Determine the [X, Y] coordinate at the center of the cell enclosing the given text.  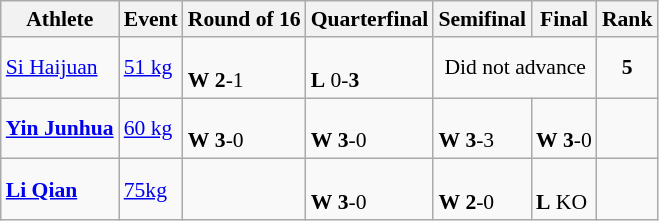
60 kg [151, 128]
Li Qian [60, 190]
Si Haijuan [60, 68]
75kg [151, 190]
Rank [628, 19]
Event [151, 19]
Yin Junhua [60, 128]
Quarterfinal [370, 19]
51 kg [151, 68]
5 [628, 68]
W 3-3 [482, 128]
Athlete [60, 19]
Round of 16 [244, 19]
Final [564, 19]
Did not advance [515, 68]
L 0-3 [370, 68]
W 2-0 [482, 190]
Semifinal [482, 19]
W 2-1 [244, 68]
L KO [564, 190]
